Pinpoint the cell where the given text exists, returning its (x, y) midpoint coordinate. 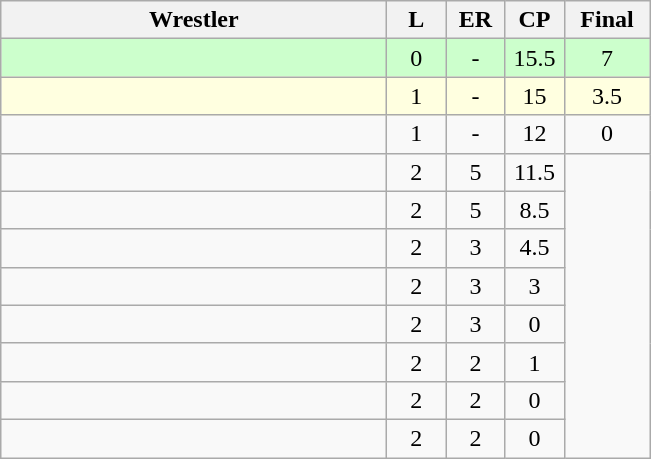
3.5 (607, 96)
4.5 (534, 248)
15 (534, 96)
7 (607, 58)
11.5 (534, 172)
ER (476, 20)
15.5 (534, 58)
L (416, 20)
8.5 (534, 210)
Final (607, 20)
12 (534, 134)
Wrestler (194, 20)
CP (534, 20)
